Return the [x, y] coordinate for the center point of the cell that contains the specified text.  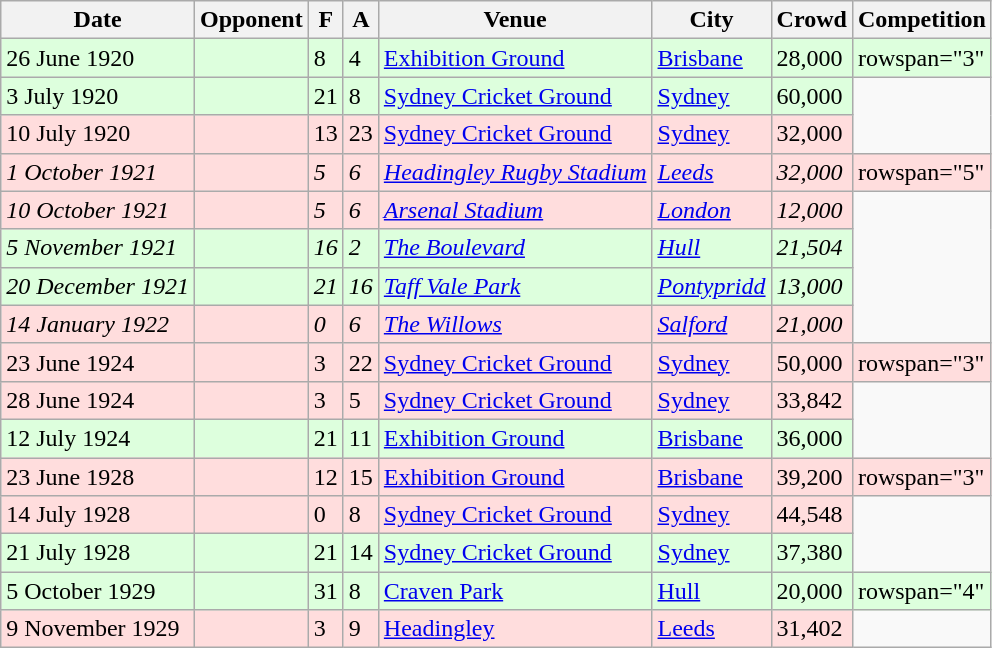
23 June 1928 [98, 477]
Taff Vale Park [515, 286]
Opponent [251, 20]
Salford [712, 324]
14 [360, 553]
4 [360, 58]
21 July 1928 [98, 553]
20 December 1921 [98, 286]
9 [360, 629]
London [712, 210]
The Willows [515, 324]
12,000 [812, 210]
22 [360, 362]
21,504 [812, 248]
15 [360, 477]
14 January 1922 [98, 324]
31 [326, 591]
14 July 1928 [98, 515]
Competition [922, 20]
Pontypridd [712, 286]
Arsenal Stadium [515, 210]
10 July 1920 [98, 134]
City [712, 20]
A [360, 20]
44,548 [812, 515]
2 [360, 248]
10 October 1921 [98, 210]
33,842 [812, 400]
37,380 [812, 553]
9 November 1929 [98, 629]
26 June 1920 [98, 58]
Crowd [812, 20]
31,402 [812, 629]
13,000 [812, 286]
28 June 1924 [98, 400]
5 October 1929 [98, 591]
50,000 [812, 362]
12 July 1924 [98, 438]
rowspan="4" [922, 591]
1 October 1921 [98, 172]
11 [360, 438]
39,200 [812, 477]
rowspan="5" [922, 172]
3 July 1920 [98, 96]
5 November 1921 [98, 248]
23 [360, 134]
Date [98, 20]
13 [326, 134]
Venue [515, 20]
The Boulevard [515, 248]
28,000 [812, 58]
Headingley Rugby Stadium [515, 172]
Headingley [515, 629]
12 [326, 477]
23 June 1924 [98, 362]
20,000 [812, 591]
36,000 [812, 438]
21,000 [812, 324]
Craven Park [515, 591]
F [326, 20]
60,000 [812, 96]
